For the text-containing cell, return its midpoint in (X, Y) coordinate format. 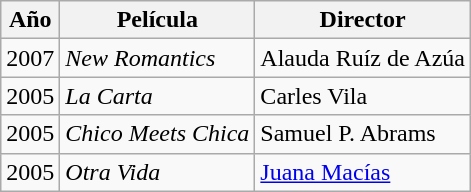
Año (30, 20)
Chico Meets Chica (158, 134)
Otra Vida (158, 172)
Director (363, 20)
Juana Macías (363, 172)
Samuel P. Abrams (363, 134)
Alauda Ruíz de Azúa (363, 58)
Carles Vila (363, 96)
2007 (30, 58)
Película (158, 20)
La Carta (158, 96)
New Romantics (158, 58)
